Determine the [X, Y] coordinate at the center of the cell enclosing the given text.  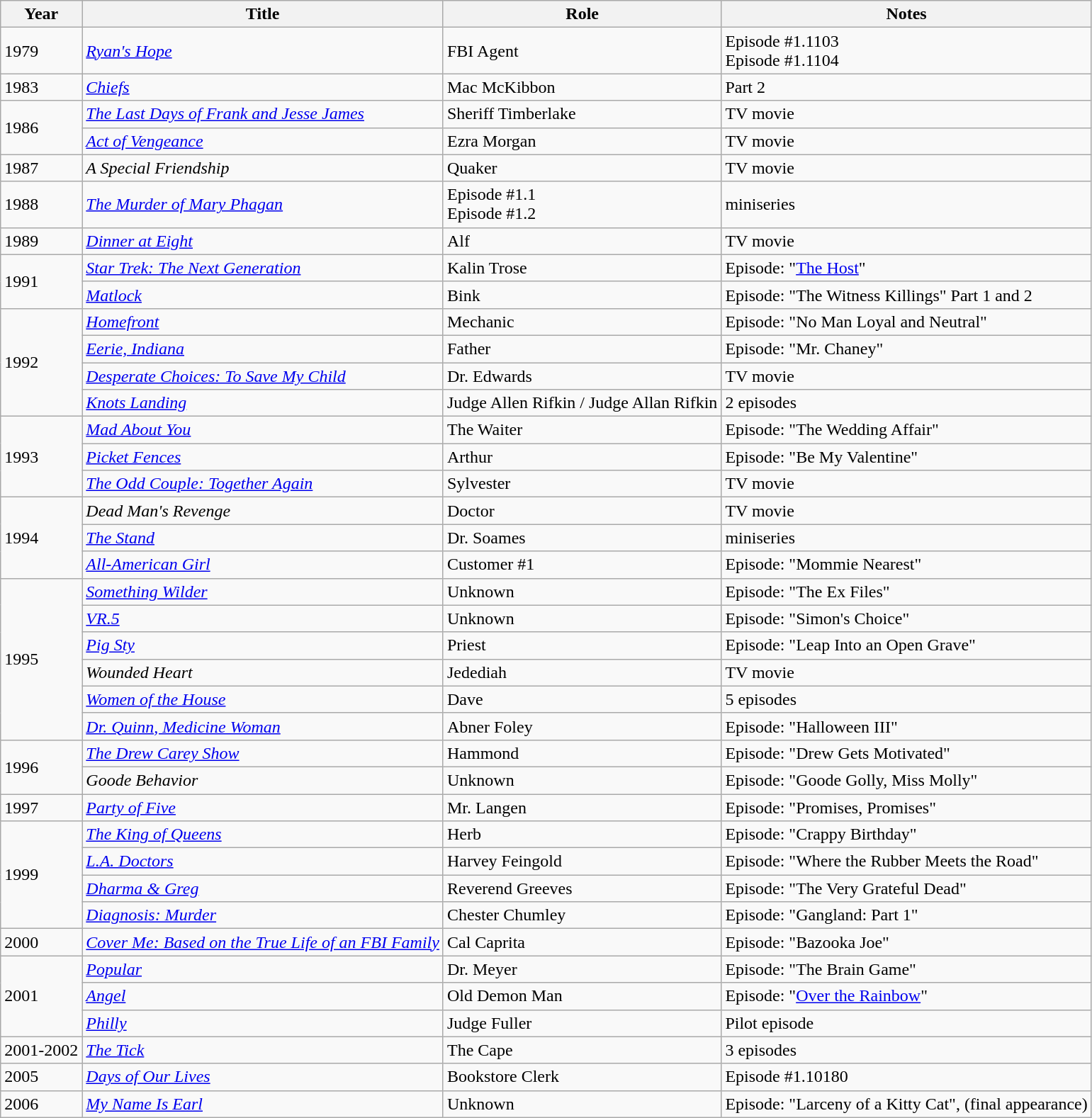
Desperate Choices: To Save My Child [263, 376]
Homefront [263, 322]
Eerie, Indiana [263, 349]
All-American Girl [263, 565]
Episode: "Halloween III" [906, 726]
Pig Sty [263, 645]
Father [582, 349]
Episode: "The Witness Killings" Part 1 and 2 [906, 295]
Picket Fences [263, 457]
Role [582, 14]
Episode #1.10180 [906, 1077]
1983 [41, 87]
Episode: "The Wedding Affair" [906, 430]
Part 2 [906, 87]
Episode: "Where the Rubber Meets the Road" [906, 862]
Old Demon Man [582, 996]
Popular [263, 969]
The Odd Couple: Together Again [263, 484]
1987 [41, 168]
Year [41, 14]
Notes [906, 14]
Mad About You [263, 430]
Episode: "The Ex Files" [906, 592]
Judge Allen Rifkin / Judge Allan Rifkin [582, 403]
Kalin Trose [582, 268]
Title [263, 14]
Mr. Langen [582, 807]
Dr. Soames [582, 538]
2001-2002 [41, 1050]
1986 [41, 128]
Dr. Edwards [582, 376]
2001 [41, 996]
Bookstore Clerk [582, 1077]
Reverend Greeves [582, 888]
The Murder of Mary Phagan [263, 204]
The Tick [263, 1050]
Party of Five [263, 807]
Judge Fuller [582, 1023]
Chiefs [263, 87]
Star Trek: The Next Generation [263, 268]
1994 [41, 538]
Philly [263, 1023]
Dinner at Eight [263, 241]
Episode: "Mr. Chaney" [906, 349]
1988 [41, 204]
Dr. Meyer [582, 969]
Arthur [582, 457]
Episode: "Drew Gets Motivated" [906, 753]
Act of Vengeance [263, 141]
Knots Landing [263, 403]
Episode: "No Man Loyal and Neutral" [906, 322]
Episode #1.1Episode #1.2 [582, 204]
Women of the House [263, 699]
The Stand [263, 538]
3 episodes [906, 1050]
Wounded Heart [263, 672]
The Waiter [582, 430]
Episode: "Promises, Promises" [906, 807]
Customer #1 [582, 565]
Jedediah [582, 672]
Bink [582, 295]
Dead Man's Revenge [263, 511]
Doctor [582, 511]
Episode: "Goode Golly, Miss Molly" [906, 780]
Matlock [263, 295]
2006 [41, 1104]
My Name Is Earl [263, 1104]
Cover Me: Based on the True Life of an FBI Family [263, 942]
1996 [41, 767]
The Last Days of Frank and Jesse James [263, 114]
2 episodes [906, 403]
2000 [41, 942]
1991 [41, 281]
Mac McKibbon [582, 87]
1992 [41, 362]
Episode #1.1103Episode #1.1104 [906, 51]
Harvey Feingold [582, 862]
Episode: "Gangland: Part 1" [906, 915]
Ezra Morgan [582, 141]
1989 [41, 241]
Diagnosis: Murder [263, 915]
Chester Chumley [582, 915]
1979 [41, 51]
Episode: "The Host" [906, 268]
Sheriff Timberlake [582, 114]
1995 [41, 659]
Episode: "Larceny of a Kitty Cat", (final appearance) [906, 1104]
5 episodes [906, 699]
Episode: "The Brain Game" [906, 969]
The Drew Carey Show [263, 753]
Abner Foley [582, 726]
Dave [582, 699]
2005 [41, 1077]
1999 [41, 875]
Something Wilder [263, 592]
Hammond [582, 753]
The King of Queens [263, 835]
FBI Agent [582, 51]
Episode: "Leap Into an Open Grave" [906, 645]
Sylvester [582, 484]
Episode: "Crappy Birthday" [906, 835]
L.A. Doctors [263, 862]
Ryan's Hope [263, 51]
A Special Friendship [263, 168]
Pilot episode [906, 1023]
Quaker [582, 168]
Episode: "Simon's Choice" [906, 619]
Dharma & Greg [263, 888]
Priest [582, 645]
VR.5 [263, 619]
Herb [582, 835]
Episode: "Mommie Nearest" [906, 565]
Angel [263, 996]
Episode: "The Very Grateful Dead" [906, 888]
Goode Behavior [263, 780]
1997 [41, 807]
Dr. Quinn, Medicine Woman [263, 726]
Days of Our Lives [263, 1077]
Episode: "Bazooka Joe" [906, 942]
Mechanic [582, 322]
The Cape [582, 1050]
Alf [582, 241]
Episode: "Be My Valentine" [906, 457]
Episode: "Over the Rainbow" [906, 996]
1993 [41, 457]
Cal Caprita [582, 942]
